Detect which cell encompasses the target text, then output its (x, y) center coordinate. 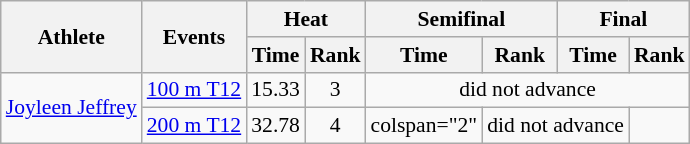
Final (623, 19)
3 (336, 90)
Semifinal (461, 19)
Joyleen Jeffrey (72, 108)
100 m T12 (194, 90)
Heat (306, 19)
15.33 (276, 90)
200 m T12 (194, 126)
Athlete (72, 36)
Events (194, 36)
32.78 (276, 126)
4 (336, 126)
colspan="2" (424, 126)
